From the cell containing the given text, extract its center point as [x, y] coordinate. 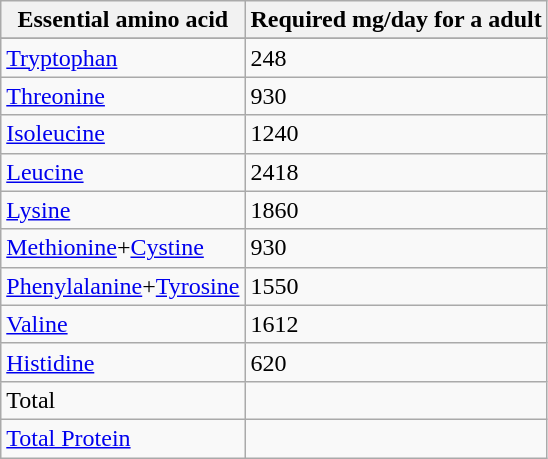
2418 [396, 172]
Threonine [123, 96]
Leucine [123, 172]
Required mg/day for a adult [396, 20]
Lysine [123, 210]
Methionine+Cystine [123, 248]
Valine [123, 324]
Total Protein [123, 438]
1860 [396, 210]
Phenylalanine+Tyrosine [123, 286]
Isoleucine [123, 134]
Essential amino acid [123, 20]
Histidine [123, 362]
248 [396, 58]
620 [396, 362]
1240 [396, 134]
Total [123, 400]
Tryptophan [123, 58]
1612 [396, 324]
1550 [396, 286]
